Extract the [x, y] coordinate from the center of the cell holding the provided text.  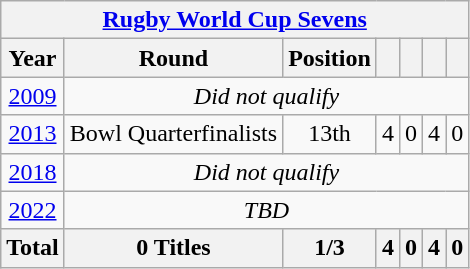
2022 [33, 210]
Position [330, 58]
TBD [266, 210]
0 Titles [173, 248]
Bowl Quarterfinalists [173, 134]
2018 [33, 172]
Rugby World Cup Sevens [235, 20]
Total [33, 248]
2013 [33, 134]
2009 [33, 96]
Year [33, 58]
13th [330, 134]
Round [173, 58]
1/3 [330, 248]
